Search for the cell housing the specified text and yield its [X, Y] center coordinate. 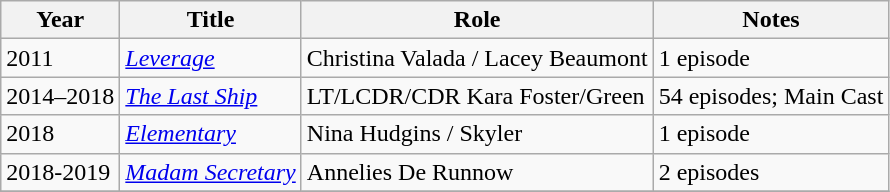
2018-2019 [60, 172]
Nina Hudgins / Skyler [477, 134]
Madam Secretary [210, 172]
Christina Valada / Lacey Beaumont [477, 58]
Annelies De Runnow [477, 172]
2 episodes [771, 172]
Elementary [210, 134]
54 episodes; Main Cast [771, 96]
2014–2018 [60, 96]
2018 [60, 134]
Title [210, 20]
2011 [60, 58]
The Last Ship [210, 96]
LT/LCDR/CDR Kara Foster/Green [477, 96]
Leverage [210, 58]
Role [477, 20]
Notes [771, 20]
Year [60, 20]
